Detect which cell encompasses the target text, then output its [x, y] center coordinate. 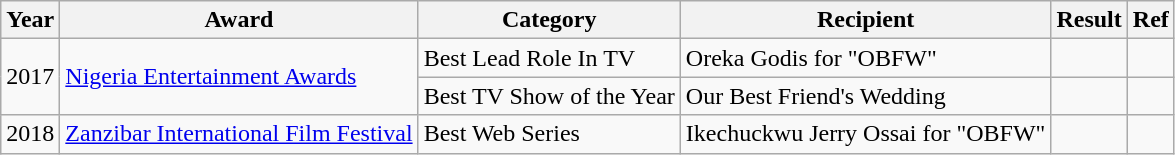
Category [549, 20]
Zanzibar International Film Festival [239, 134]
Ikechuckwu Jerry Ossai for "OBFW" [866, 134]
2017 [30, 77]
Year [30, 20]
Result [1089, 20]
Nigeria Entertainment Awards [239, 77]
Best TV Show of the Year [549, 96]
Award [239, 20]
Our Best Friend's Wedding [866, 96]
Oreka Godis for "OBFW" [866, 58]
2018 [30, 134]
Best Web Series [549, 134]
Best Lead Role In TV [549, 58]
Ref [1150, 20]
Recipient [866, 20]
